Search for the cell housing the specified text and yield its (X, Y) center coordinate. 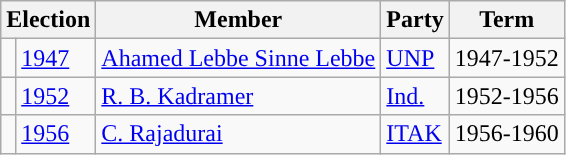
R. B. Kadramer (238, 96)
Party (415, 20)
C. Rajadurai (238, 134)
Ahamed Lebbe Sinne Lebbe (238, 58)
1947-1952 (506, 58)
1952 (56, 96)
Ind. (415, 96)
1956 (56, 134)
UNP (415, 58)
1956-1960 (506, 134)
1952-1956 (506, 96)
1947 (56, 58)
Election (48, 20)
Member (238, 20)
Term (506, 20)
ITAK (415, 134)
